Capture the cell that displays the provided text and extract its (x, y) central coordinate. 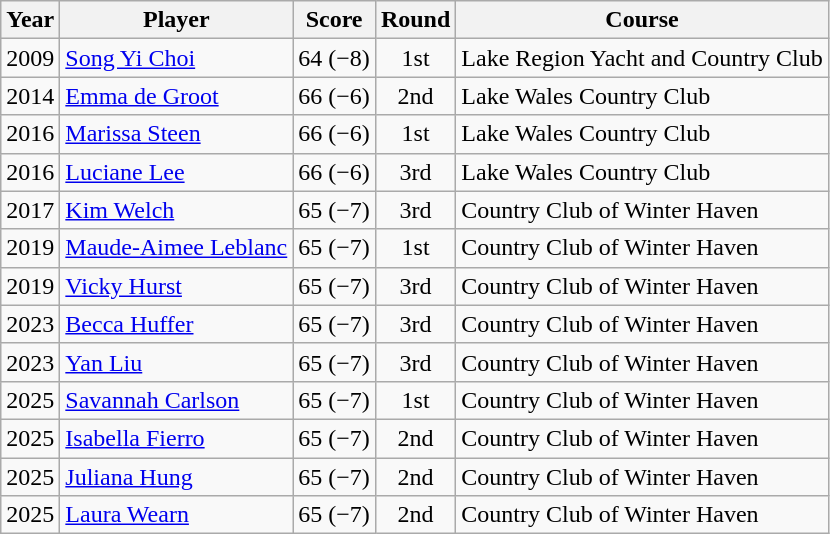
Course (642, 20)
Becca Huffer (176, 324)
Isabella Fierro (176, 438)
Lake Region Yacht and Country Club (642, 58)
Savannah Carlson (176, 400)
2014 (30, 96)
Round (415, 20)
Luciane Lee (176, 172)
2009 (30, 58)
2017 (30, 210)
Yan Liu (176, 362)
Laura Wearn (176, 515)
Vicky Hurst (176, 286)
Marissa Steen (176, 134)
Year (30, 20)
Maude-Aimee Leblanc (176, 248)
Emma de Groot (176, 96)
Score (334, 20)
Juliana Hung (176, 477)
Song Yi Choi (176, 58)
64 (−8) (334, 58)
Player (176, 20)
Kim Welch (176, 210)
